Find where the given text appears and provide that cell's center as [x, y] coordinate. 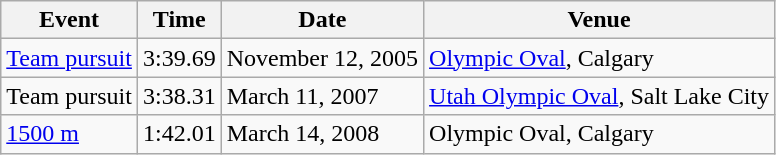
Event [70, 20]
1500 m [70, 134]
March 14, 2008 [322, 134]
Utah Olympic Oval, Salt Lake City [600, 96]
Date [322, 20]
3:38.31 [179, 96]
1:42.01 [179, 134]
3:39.69 [179, 58]
November 12, 2005 [322, 58]
Time [179, 20]
Venue [600, 20]
March 11, 2007 [322, 96]
